For the text-containing cell, return its midpoint in (x, y) coordinate format. 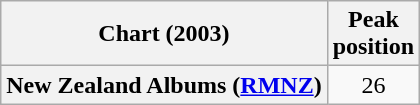
Chart (2003) (164, 34)
Peak position (373, 34)
26 (373, 85)
New Zealand Albums (RMNZ) (164, 85)
